Scan for the cell matching the given text and deliver its [x, y] coordinate at center. 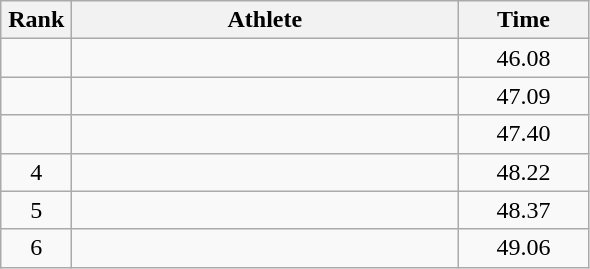
4 [36, 172]
6 [36, 248]
Rank [36, 20]
49.06 [524, 248]
48.37 [524, 210]
47.09 [524, 96]
5 [36, 210]
48.22 [524, 172]
Athlete [265, 20]
Time [524, 20]
47.40 [524, 134]
46.08 [524, 58]
